Detect which cell encompasses the target text, then output its [X, Y] center coordinate. 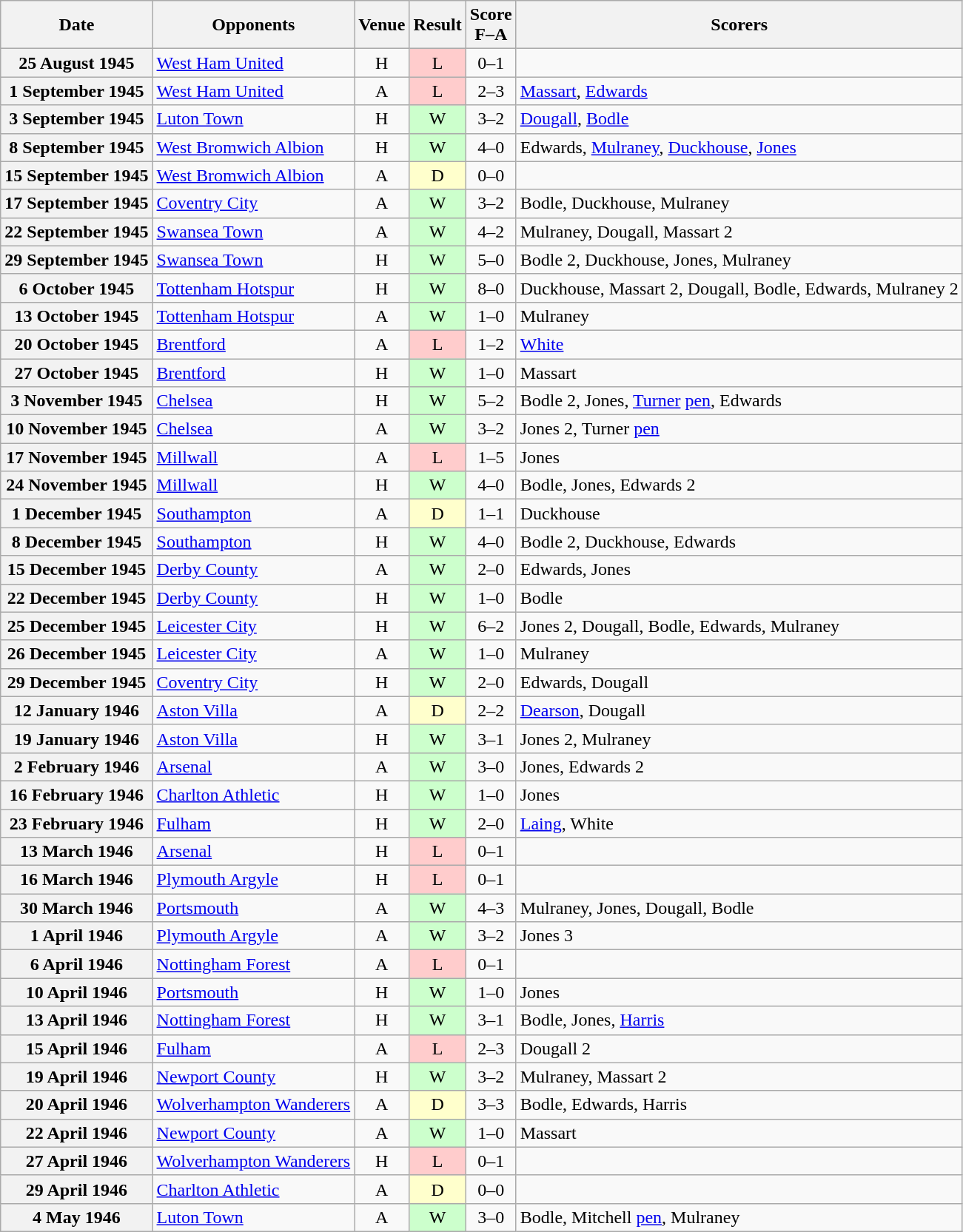
Massart, Edwards [739, 91]
Bodle, Duckhouse, Mulraney [739, 203]
1 December 1945 [77, 514]
Jones 2, Turner pen [739, 429]
4–2 [491, 232]
5–0 [491, 260]
6 April 1946 [77, 964]
15 December 1945 [77, 570]
22 September 1945 [77, 232]
1 September 1945 [77, 91]
10 April 1946 [77, 992]
Edwards, Jones [739, 570]
Jones 3 [739, 936]
Bodle, Jones, Edwards 2 [739, 485]
6 October 1945 [77, 288]
Edwards, Mulraney, Duckhouse, Jones [739, 147]
23 February 1946 [77, 824]
Opponents [253, 25]
16 March 1946 [77, 880]
17 September 1945 [77, 203]
Duckhouse [739, 514]
22 December 1945 [77, 598]
Mulraney, Jones, Dougall, Bodle [739, 908]
1–2 [491, 344]
29 September 1945 [77, 260]
12 January 1946 [77, 710]
8 September 1945 [77, 147]
Bodle 2, Duckhouse, Edwards [739, 542]
Date [77, 25]
13 March 1946 [77, 852]
4–3 [491, 908]
1 April 1946 [77, 936]
19 April 1946 [77, 1077]
10 November 1945 [77, 429]
25 August 1945 [77, 63]
ScoreF–A [491, 25]
Mulraney, Dougall, Massart 2 [739, 232]
3–3 [491, 1105]
20 April 1946 [77, 1105]
27 April 1946 [77, 1161]
25 December 1945 [77, 626]
Dougall 2 [739, 1048]
3 September 1945 [77, 119]
Laing, White [739, 824]
Jones 2, Dougall, Bodle, Edwards, Mulraney [739, 626]
4 May 1946 [77, 1217]
3 November 1945 [77, 401]
Bodle 2, Jones, Turner pen, Edwards [739, 401]
Scorers [739, 25]
15 April 1946 [77, 1048]
19 January 1946 [77, 738]
13 October 1945 [77, 316]
Mulraney, Massart 2 [739, 1077]
Jones 2, Mulraney [739, 738]
29 December 1945 [77, 682]
Bodle, Jones, Harris [739, 1020]
20 October 1945 [77, 344]
30 March 1946 [77, 908]
24 November 1945 [77, 485]
6–2 [491, 626]
27 October 1945 [77, 372]
1–1 [491, 514]
1–5 [491, 457]
13 April 1946 [77, 1020]
16 February 1946 [77, 795]
Venue [382, 25]
Bodle [739, 598]
Edwards, Dougall [739, 682]
8–0 [491, 288]
26 December 1945 [77, 654]
Duckhouse, Massart 2, Dougall, Bodle, Edwards, Mulraney 2 [739, 288]
Dougall, Bodle [739, 119]
Dearson, Dougall [739, 710]
8 December 1945 [77, 542]
15 September 1945 [77, 175]
17 November 1945 [77, 457]
Result [437, 25]
5–2 [491, 401]
Bodle, Edwards, Harris [739, 1105]
22 April 1946 [77, 1133]
White [739, 344]
2–2 [491, 710]
Bodle 2, Duckhouse, Jones, Mulraney [739, 260]
Bodle, Mitchell pen, Mulraney [739, 1217]
2 February 1946 [77, 767]
29 April 1946 [77, 1189]
Jones, Edwards 2 [739, 767]
